Locate the cell with the specified text and output its (X, Y) center coordinate. 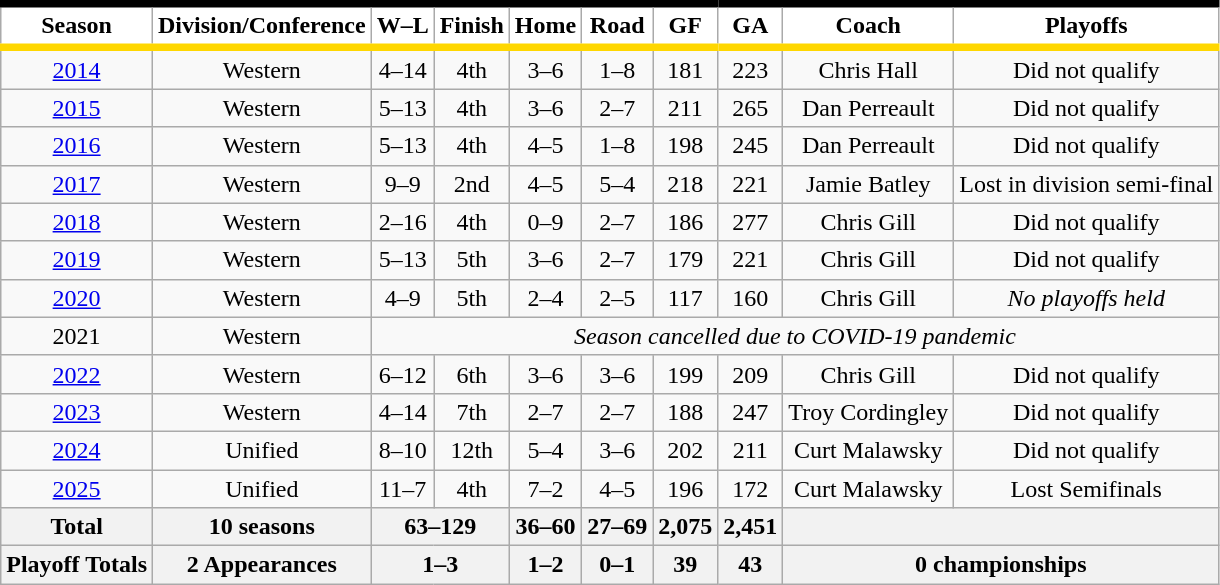
GF (686, 26)
247 (750, 412)
2–16 (402, 222)
196 (686, 489)
2019 (77, 260)
36–60 (545, 527)
2023 (77, 412)
1–2 (545, 565)
43 (750, 565)
188 (686, 412)
2024 (77, 450)
2nd (472, 184)
Jamie Batley (868, 184)
Home (545, 26)
Chris Hall (868, 68)
265 (750, 108)
2020 (77, 298)
39 (686, 565)
27–69 (618, 527)
11–7 (402, 489)
2–5 (618, 298)
Playoffs (1086, 26)
186 (686, 222)
No playoffs held (1086, 298)
0–9 (545, 222)
209 (750, 374)
2022 (77, 374)
7–2 (545, 489)
Lost Semifinals (1086, 489)
12th (472, 450)
2,451 (750, 527)
Season cancelled due to COVID-19 pandemic (795, 336)
218 (686, 184)
Road (618, 26)
245 (750, 146)
8–10 (402, 450)
1–3 (440, 565)
199 (686, 374)
2025 (77, 489)
GA (750, 26)
2016 (77, 146)
Coach (868, 26)
Season (77, 26)
Troy Cordingley (868, 412)
Playoff Totals (77, 565)
W–L (402, 26)
0–1 (618, 565)
160 (750, 298)
172 (750, 489)
6–12 (402, 374)
2,075 (686, 527)
223 (750, 68)
202 (686, 450)
198 (686, 146)
181 (686, 68)
2 Appearances (262, 565)
6th (472, 374)
10 seasons (262, 527)
2015 (77, 108)
7th (472, 412)
2021 (77, 336)
Total (77, 527)
Lost in division semi-final (1086, 184)
9–9 (402, 184)
Division/Conference (262, 26)
0 championships (1001, 565)
Finish (472, 26)
117 (686, 298)
277 (750, 222)
2014 (77, 68)
63–129 (440, 527)
2–4 (545, 298)
2018 (77, 222)
179 (686, 260)
4–9 (402, 298)
2017 (77, 184)
